Scan for the cell matching the given text and deliver its (x, y) coordinate at center. 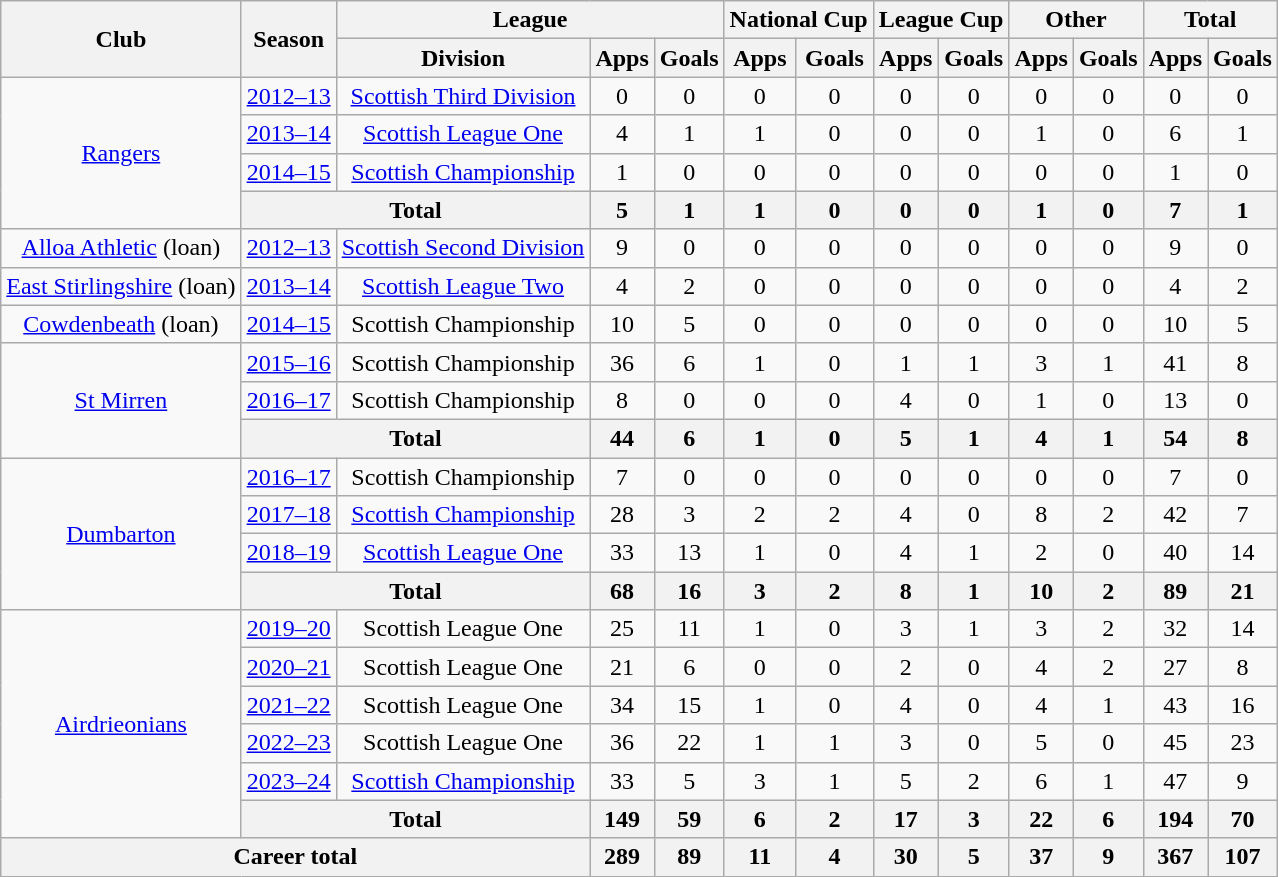
47 (1175, 781)
28 (622, 515)
70 (1243, 819)
Other (1076, 20)
25 (622, 629)
54 (1175, 438)
2018–19 (288, 553)
34 (622, 705)
41 (1175, 362)
68 (622, 591)
Cowdenbeath (loan) (121, 324)
Dumbarton (121, 534)
Career total (296, 857)
17 (906, 819)
44 (622, 438)
East Stirlingshire (loan) (121, 286)
32 (1175, 629)
2015–16 (288, 362)
2021–22 (288, 705)
2023–24 (288, 781)
League Cup (941, 20)
National Cup (798, 20)
Division (463, 58)
23 (1243, 743)
2020–21 (288, 667)
30 (906, 857)
149 (622, 819)
45 (1175, 743)
2022–23 (288, 743)
194 (1175, 819)
Alloa Athletic (loan) (121, 248)
37 (1041, 857)
289 (622, 857)
367 (1175, 857)
Scottish Third Division (463, 96)
Season (288, 39)
42 (1175, 515)
Scottish Second Division (463, 248)
St Mirren (121, 400)
League (530, 20)
40 (1175, 553)
59 (689, 819)
Rangers (121, 153)
2019–20 (288, 629)
Scottish League Two (463, 286)
107 (1243, 857)
15 (689, 705)
Airdrieonians (121, 724)
2017–18 (288, 515)
43 (1175, 705)
Club (121, 39)
27 (1175, 667)
